Scan for the cell matching the given text and deliver its (x, y) coordinate at center. 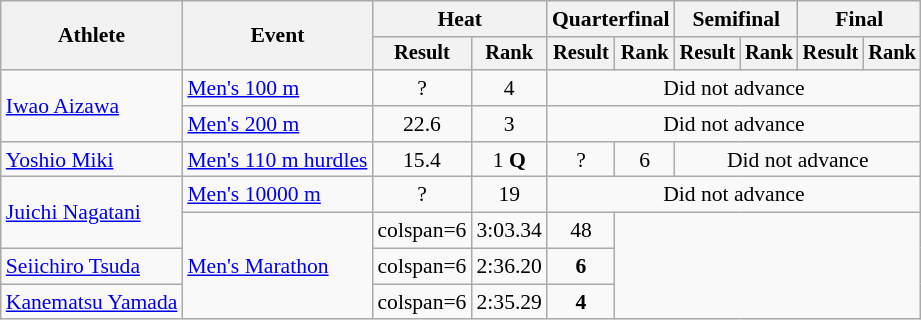
3:03.34 (508, 231)
Quarterfinal (611, 19)
Men's Marathon (277, 266)
2:35.29 (508, 302)
3 (508, 124)
Men's 100 m (277, 88)
Kanematsu Yamada (92, 302)
Event (277, 36)
Seiichiro Tsuda (92, 267)
22.6 (422, 124)
Men's 110 m hurdles (277, 160)
2:36.20 (508, 267)
1 Q (508, 160)
Final (860, 19)
Yoshio Miki (92, 160)
Men's 200 m (277, 124)
19 (508, 195)
Juichi Nagatani (92, 212)
Athlete (92, 36)
48 (581, 231)
Heat (460, 19)
15.4 (422, 160)
Semifinal (736, 19)
Men's 10000 m (277, 195)
Iwao Aizawa (92, 106)
